For the text-containing cell, return its midpoint in [x, y] coordinate format. 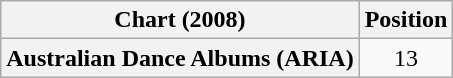
Position [406, 20]
13 [406, 58]
Chart (2008) [180, 20]
Australian Dance Albums (ARIA) [180, 58]
